Return (X, Y) of the center of cell containing provided text 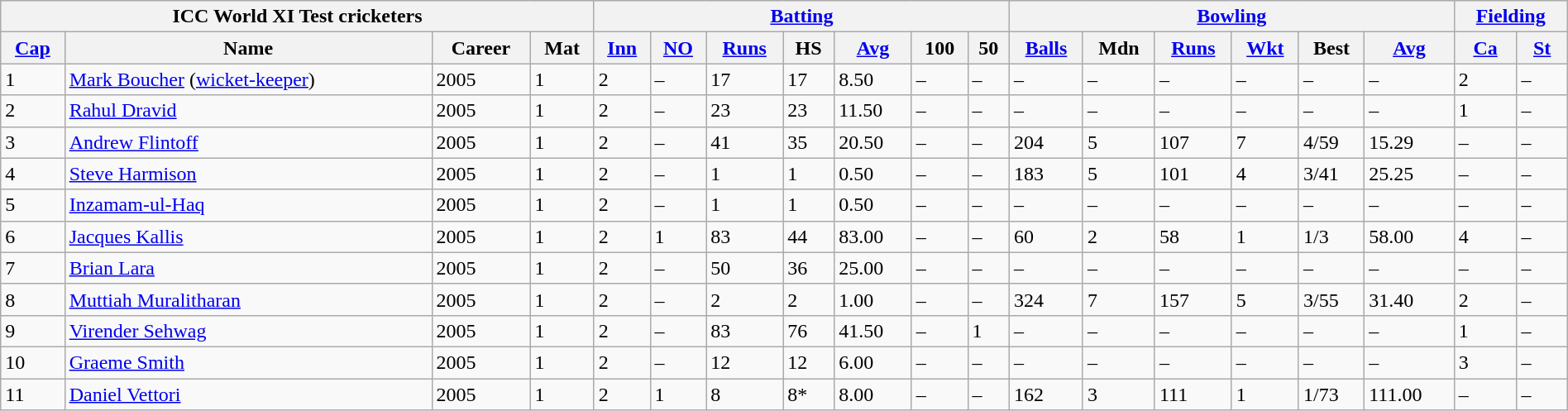
4/59 (1331, 142)
HS (809, 48)
Virender Sehwag (248, 331)
Mdn (1118, 48)
Andrew Flintoff (248, 142)
Steve Harmison (248, 174)
St (1542, 48)
183 (1047, 174)
324 (1047, 299)
36 (809, 268)
111.00 (1409, 394)
Daniel Vettori (248, 394)
100 (939, 48)
20.50 (873, 142)
157 (1193, 299)
58.00 (1409, 237)
Mark Boucher (wicket-keeper) (248, 79)
10 (33, 362)
1/3 (1331, 237)
Mat (562, 48)
Muttiah Muralitharan (248, 299)
Wkt (1265, 48)
Cap (33, 48)
101 (1193, 174)
Rahul Dravid (248, 111)
111 (1193, 394)
Best (1331, 48)
Brian Lara (248, 268)
8* (809, 394)
Inzamam-ul-Haq (248, 205)
NO (678, 48)
25.00 (873, 268)
Jacques Kallis (248, 237)
44 (809, 237)
204 (1047, 142)
Batting (801, 17)
1.00 (873, 299)
60 (1047, 237)
8.00 (873, 394)
3/41 (1331, 174)
76 (809, 331)
8.50 (873, 79)
Career (481, 48)
41.50 (873, 331)
107 (1193, 142)
Graeme Smith (248, 362)
35 (809, 142)
Fielding (1510, 17)
6.00 (873, 362)
11.50 (873, 111)
ICC World XI Test cricketers (298, 17)
31.40 (1409, 299)
11 (33, 394)
Name (248, 48)
25.25 (1409, 174)
Bowling (1232, 17)
3/55 (1331, 299)
15.29 (1409, 142)
9 (33, 331)
162 (1047, 394)
83.00 (873, 237)
41 (744, 142)
58 (1193, 237)
Inn (622, 48)
Balls (1047, 48)
6 (33, 237)
1/73 (1331, 394)
Ca (1485, 48)
